Locate the cell with the specified text and output its [x, y] center coordinate. 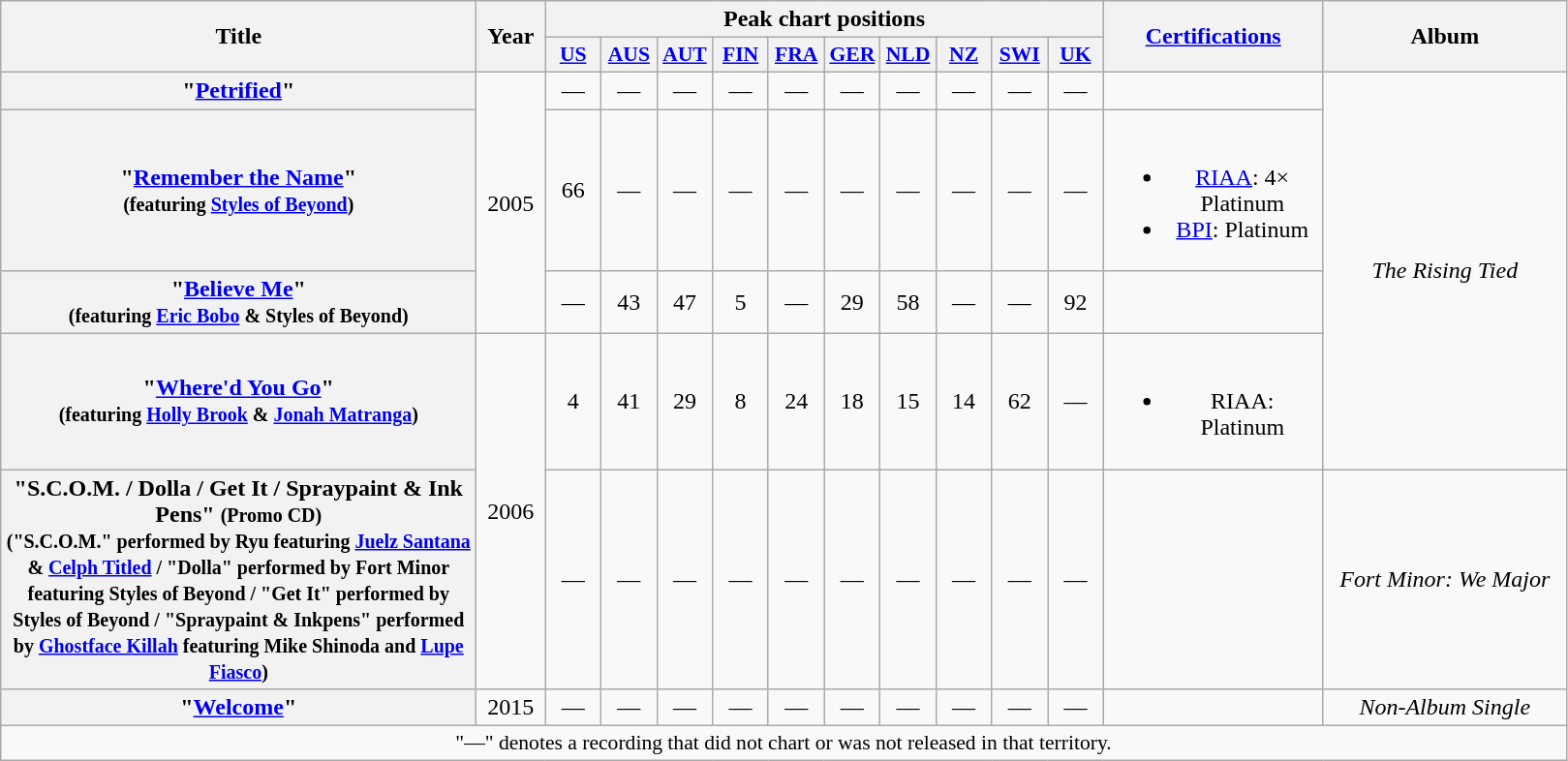
2005 [511, 202]
RIAA: 4× PlatinumBPI: Platinum [1213, 190]
"Petrified" [238, 90]
Certifications [1213, 37]
Year [511, 37]
58 [908, 302]
FIN [741, 55]
47 [685, 302]
Fort Minor: We Major [1445, 579]
RIAA: Platinum [1213, 402]
GER [852, 55]
92 [1076, 302]
43 [630, 302]
2006 [511, 511]
62 [1020, 402]
66 [573, 190]
FRA [796, 55]
41 [630, 402]
Non-Album Single [1445, 708]
2015 [511, 708]
"—" denotes a recording that did not chart or was not released in that territory. [784, 744]
"Believe Me"(featuring Eric Bobo & Styles of Beyond) [238, 302]
US [573, 55]
4 [573, 402]
"Where'd You Go"(featuring Holly Brook & Jonah Matranga) [238, 402]
NLD [908, 55]
Album [1445, 37]
AUS [630, 55]
Title [238, 37]
"Remember the Name"(featuring Styles of Beyond) [238, 190]
SWI [1020, 55]
15 [908, 402]
UK [1076, 55]
5 [741, 302]
NZ [964, 55]
14 [964, 402]
Peak chart positions [824, 19]
8 [741, 402]
"Welcome" [238, 708]
AUT [685, 55]
18 [852, 402]
24 [796, 402]
The Rising Tied [1445, 270]
